Determine the (X, Y) coordinate at the center of the cell enclosing the given text.  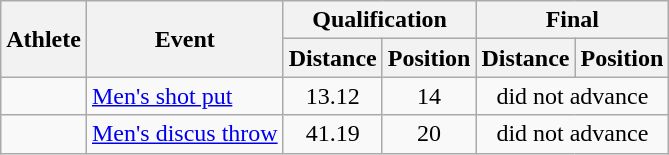
Men's discus throw (184, 134)
20 (429, 134)
Event (184, 39)
41.19 (332, 134)
Athlete (44, 39)
Men's shot put (184, 96)
Qualification (380, 20)
14 (429, 96)
13.12 (332, 96)
Final (572, 20)
